Extract the [X, Y] coordinate from the center of the cell holding the provided text.  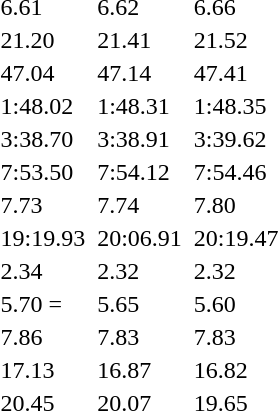
7:54.12 [140, 172]
7.74 [140, 205]
5.65 [140, 304]
20:06.91 [140, 238]
47.14 [140, 73]
1:48.31 [140, 106]
3:38.91 [140, 139]
2.32 [140, 271]
21.41 [140, 40]
7.83 [140, 337]
16.87 [140, 370]
